Identify which cell holds the provided text, then report its [X, Y] central coordinate. 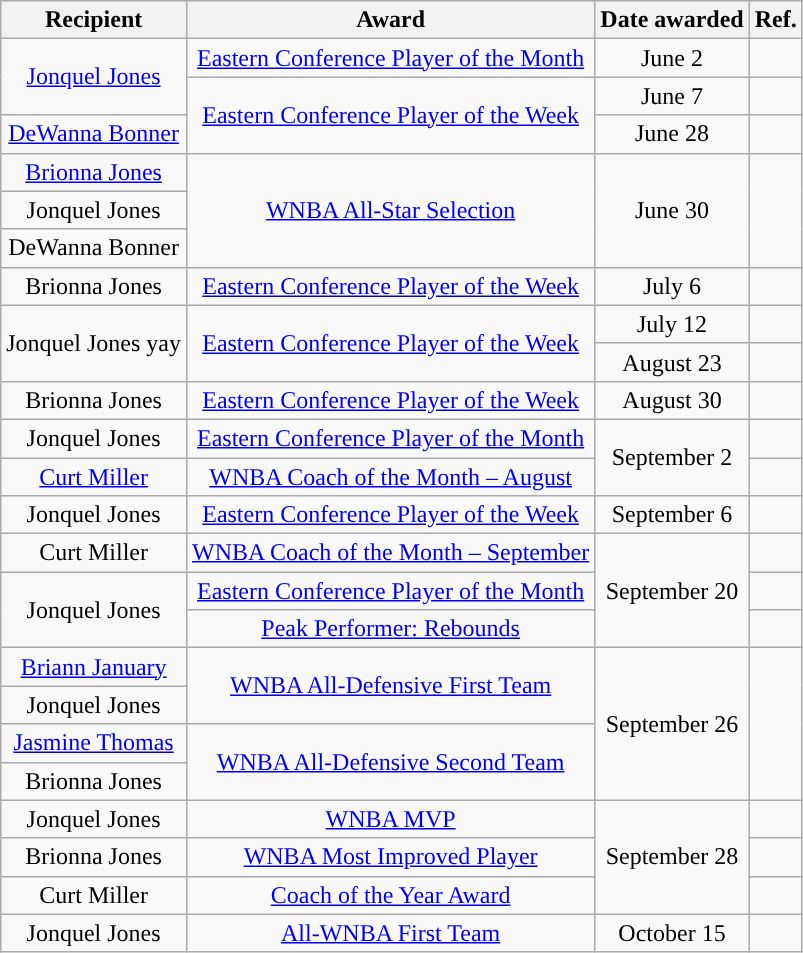
WNBA MVP [390, 819]
Ref. [776, 20]
September 28 [672, 857]
September 20 [672, 591]
Award [390, 20]
Recipient [94, 20]
All-WNBA First Team [390, 933]
June 30 [672, 210]
Date awarded [672, 20]
September 26 [672, 724]
WNBA All-Defensive First Team [390, 686]
October 15 [672, 933]
June 2 [672, 58]
September 2 [672, 457]
June 28 [672, 134]
September 6 [672, 515]
June 7 [672, 96]
Briann January [94, 667]
WNBA All-Defensive Second Team [390, 762]
July 12 [672, 324]
WNBA Coach of the Month – September [390, 553]
August 23 [672, 362]
WNBA Most Improved Player [390, 857]
Jasmine Thomas [94, 743]
Jonquel Jones yay [94, 343]
Coach of the Year Award [390, 895]
July 6 [672, 286]
WNBA All-Star Selection [390, 210]
Peak Performer: Rebounds [390, 629]
WNBA Coach of the Month – August [390, 477]
August 30 [672, 400]
